Output the (x, y) coordinate of the center of the cell containing the given text.  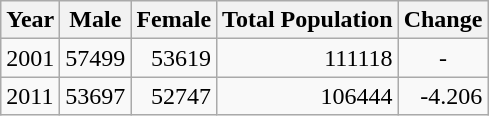
2001 (30, 58)
53697 (96, 96)
57499 (96, 58)
Male (96, 20)
Change (443, 20)
53619 (174, 58)
Year (30, 20)
2011 (30, 96)
Female (174, 20)
- (443, 58)
52747 (174, 96)
-4.206 (443, 96)
Total Population (308, 20)
111118 (308, 58)
106444 (308, 96)
